Output the (X, Y) coordinate of the center of the cell containing the given text.  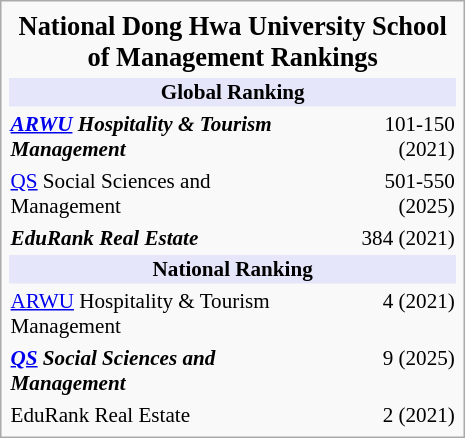
101-150 (2021) (390, 136)
9 (2025) (390, 370)
501-550 (2025) (390, 193)
National Ranking (232, 269)
Global Ranking (232, 92)
4 (2021) (390, 313)
384 (2021) (390, 237)
2 (2021) (390, 414)
National Dong Hwa University School of Management Rankings (232, 42)
